Output the (x, y) coordinate of the center of the cell containing the given text.  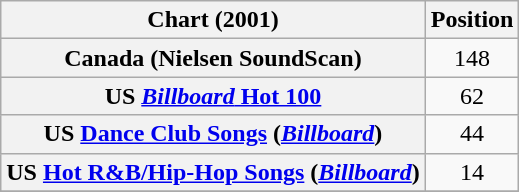
148 (472, 58)
US Billboard Hot 100 (213, 96)
14 (472, 172)
Chart (2001) (213, 20)
Canada (Nielsen SoundScan) (213, 58)
44 (472, 134)
US Dance Club Songs (Billboard) (213, 134)
Position (472, 20)
US Hot R&B/Hip-Hop Songs (Billboard) (213, 172)
62 (472, 96)
